Find where the given text appears and provide that cell's center as [x, y] coordinate. 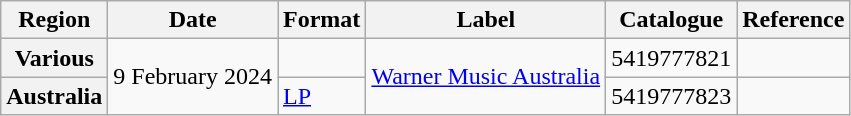
Date [193, 20]
Warner Music Australia [486, 77]
LP [322, 96]
Reference [794, 20]
5419777821 [672, 58]
Australia [54, 96]
9 February 2024 [193, 77]
5419777823 [672, 96]
Region [54, 20]
Various [54, 58]
Catalogue [672, 20]
Label [486, 20]
Format [322, 20]
